Locate the cell with the specified text and output its [X, Y] center coordinate. 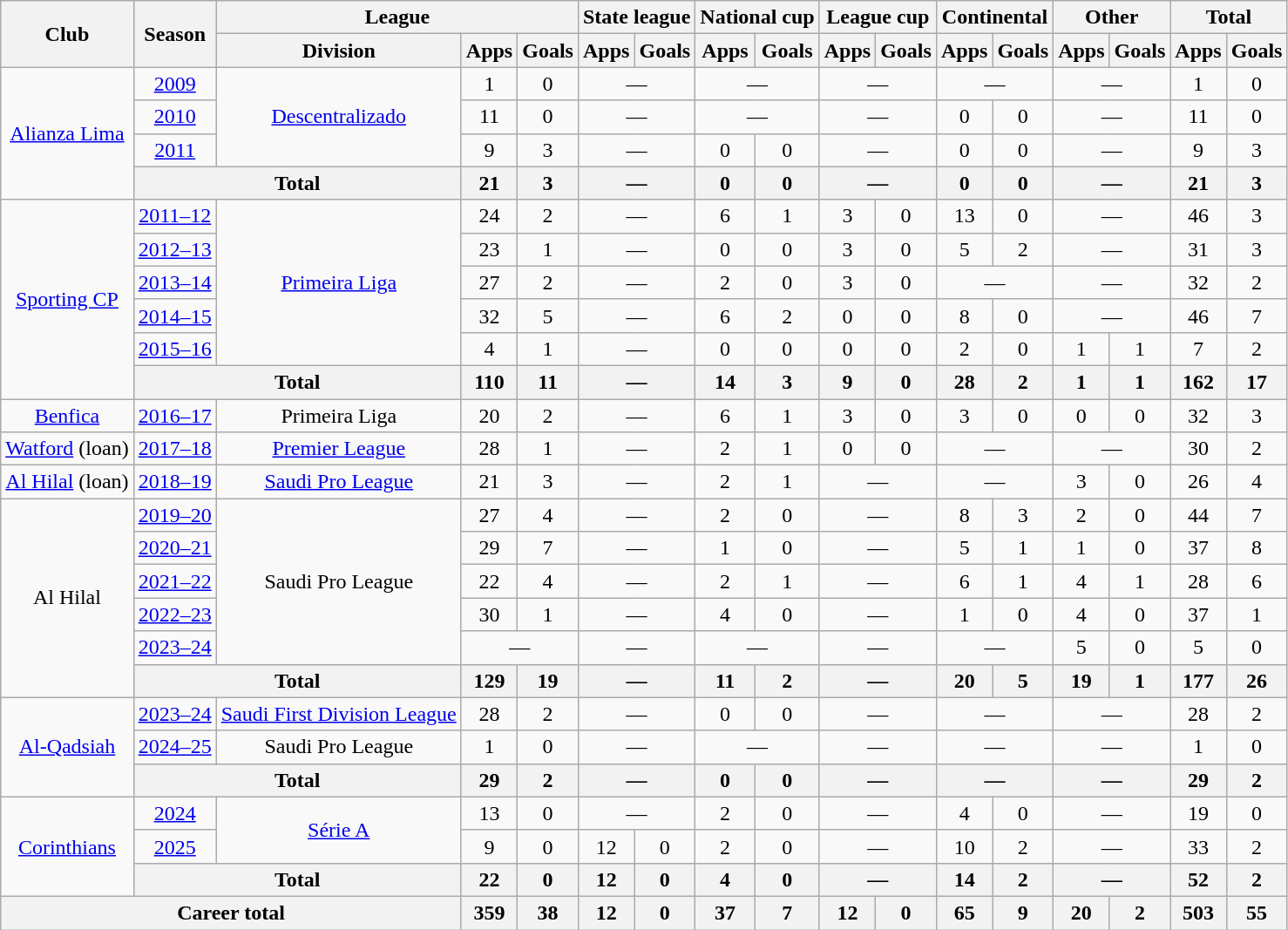
Série A [338, 830]
2024 [174, 813]
Sporting CP [67, 299]
2014–15 [174, 316]
Alianza Lima [67, 133]
2022–23 [174, 614]
2019–20 [174, 515]
129 [489, 681]
359 [489, 913]
65 [964, 913]
Al Hilal (loan) [67, 482]
Season [174, 34]
2011 [174, 150]
2013–14 [174, 282]
44 [1198, 515]
2024–25 [174, 747]
55 [1257, 913]
17 [1257, 382]
33 [1198, 846]
Continental [994, 17]
Division [338, 51]
2021–22 [174, 581]
Career total [232, 913]
State league [636, 17]
23 [489, 249]
2012–13 [174, 249]
503 [1198, 913]
10 [964, 846]
24 [489, 216]
League cup [878, 17]
Descentralizado [338, 117]
League [397, 17]
2018–19 [174, 482]
Watford (loan) [67, 449]
National cup [757, 17]
Al-Qadsiah [67, 747]
Benfica [67, 416]
Other [1112, 17]
2017–18 [174, 449]
2011–12 [174, 216]
2016–17 [174, 416]
38 [548, 913]
177 [1198, 681]
2009 [174, 84]
52 [1198, 879]
31 [1198, 249]
Premier League [338, 449]
2025 [174, 846]
110 [489, 382]
2015–16 [174, 349]
2010 [174, 117]
2020–21 [174, 548]
Club [67, 34]
Corinthians [67, 846]
162 [1198, 382]
Al Hilal [67, 598]
Saudi First Division League [338, 714]
